Output the [x, y] coordinate of the center of the cell containing the given text.  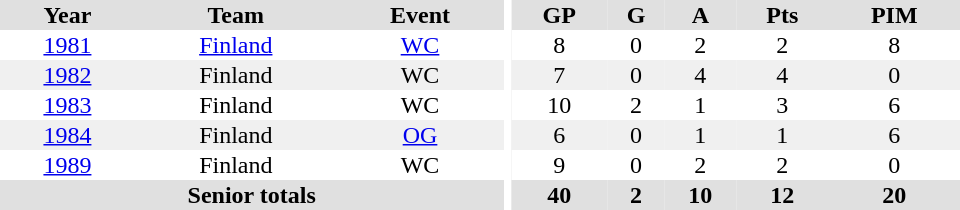
40 [559, 195]
1984 [68, 135]
Event [420, 15]
GP [559, 15]
Year [68, 15]
A [700, 15]
G [636, 15]
12 [782, 195]
Senior totals [252, 195]
PIM [894, 15]
1989 [68, 165]
20 [894, 195]
OG [420, 135]
3 [782, 105]
9 [559, 165]
1982 [68, 75]
1983 [68, 105]
Team [236, 15]
1981 [68, 45]
7 [559, 75]
Pts [782, 15]
